Detect which cell encompasses the target text, then output its [X, Y] center coordinate. 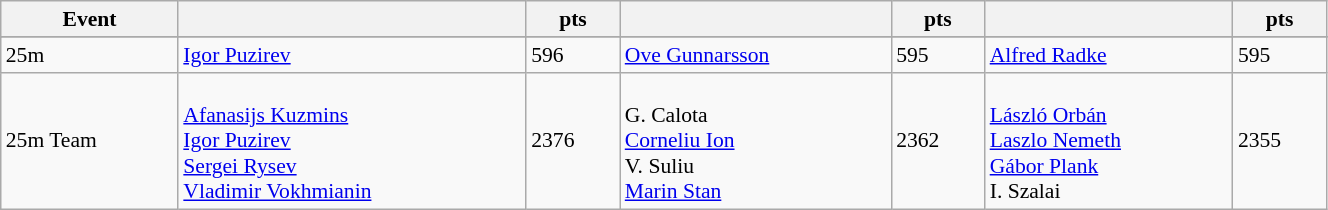
2355 [1280, 141]
Ove Gunnarsson [756, 55]
2376 [573, 141]
Afanasijs KuzminsIgor PuzirevSergei RysevVladimir Vokhmianin [352, 141]
Event [90, 19]
G. CalotaCorneliu IonV. SuliuMarin Stan [756, 141]
Igor Puzirev [352, 55]
25m [90, 55]
2362 [938, 141]
596 [573, 55]
Alfred Radke [1109, 55]
László OrbánLaszlo NemethGábor PlankI. Szalai [1109, 141]
25m Team [90, 141]
